Capture the cell that displays the provided text and extract its [x, y] central coordinate. 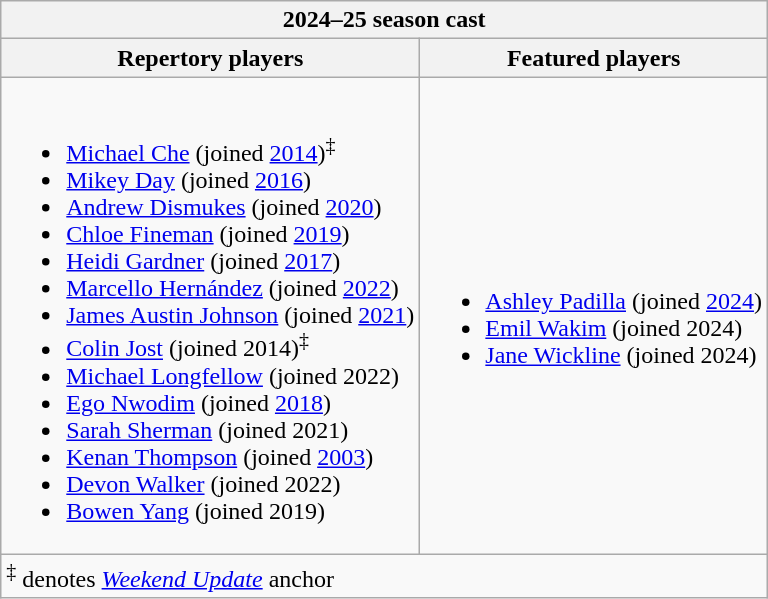
Repertory players [210, 58]
Featured players [594, 58]
2024–25 season cast [384, 20]
Ashley Padilla (joined 2024)Emil Wakim (joined 2024)Jane Wickline (joined 2024) [594, 316]
‡ denotes Weekend Update anchor [384, 576]
